Detect which cell encompasses the target text, then output its (X, Y) center coordinate. 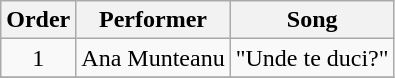
"Unde te duci?" (312, 58)
Song (312, 20)
Performer (153, 20)
1 (38, 58)
Ana Munteanu (153, 58)
Order (38, 20)
